Determine the (x, y) coordinate at the center of the cell enclosing the given text.  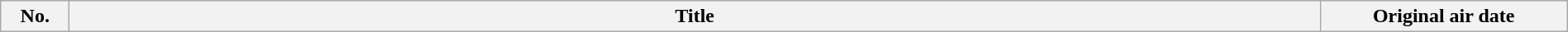
Title (695, 16)
No. (35, 16)
Original air date (1444, 16)
